Scan for the cell matching the given text and deliver its (X, Y) coordinate at center. 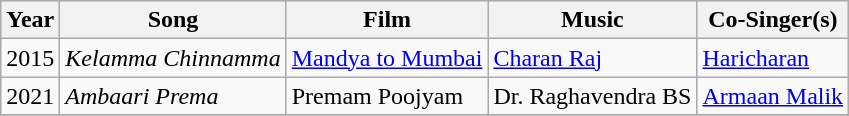
Ambaari Prema (173, 96)
Year (30, 20)
2015 (30, 58)
Charan Raj (592, 58)
Song (173, 20)
Premam Poojyam (387, 96)
Music (592, 20)
Mandya to Mumbai (387, 58)
Co-Singer(s) (773, 20)
Haricharan (773, 58)
Film (387, 20)
Kelamma Chinnamma (173, 58)
Dr. Raghavendra BS (592, 96)
2021 (30, 96)
Armaan Malik (773, 96)
